Search for the cell housing the specified text and yield its (X, Y) center coordinate. 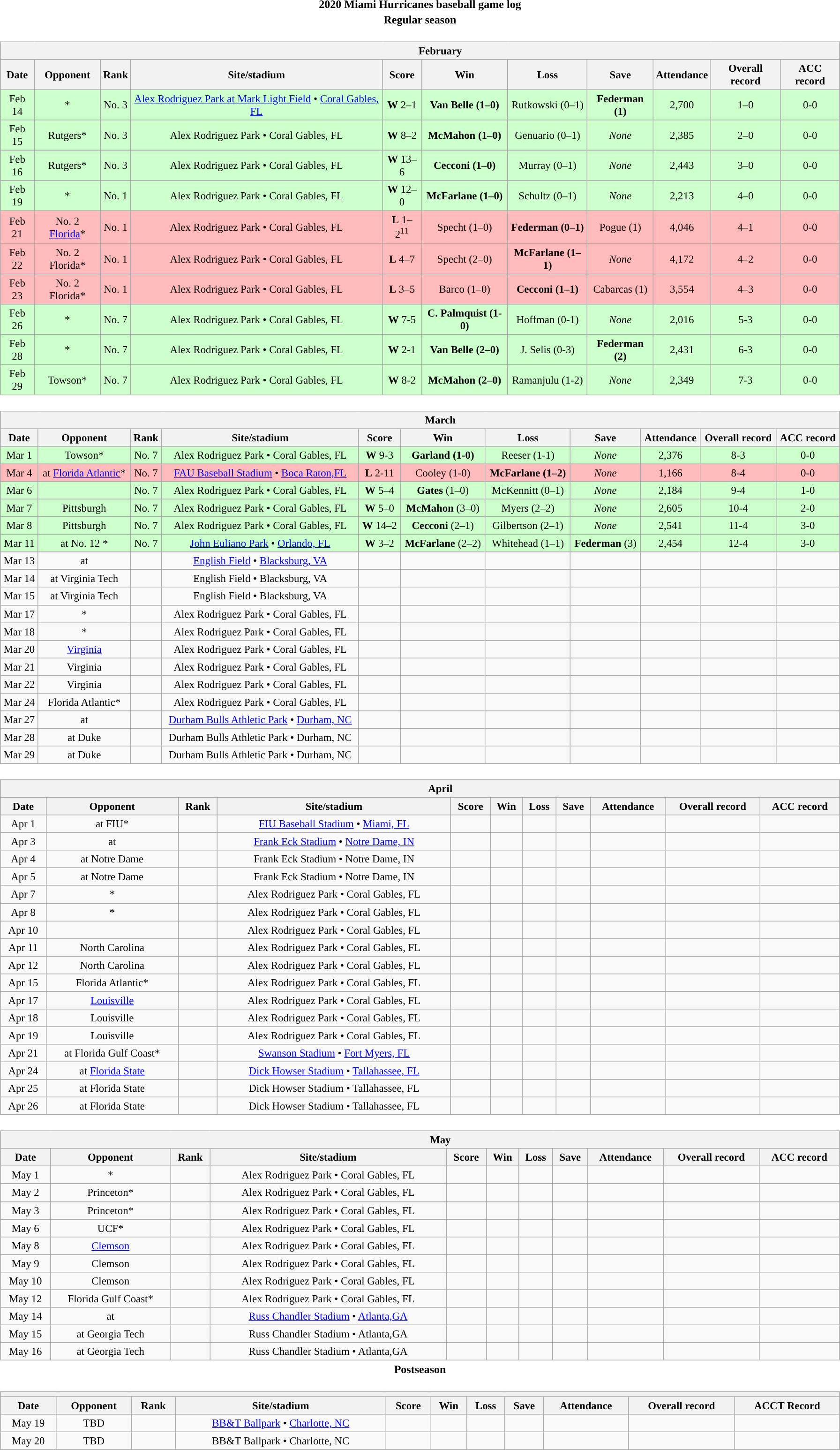
Federman (0–1) (547, 227)
May 15 (25, 1334)
Whitehead (1–1) (528, 544)
8-3 (738, 455)
W 7-5 (402, 319)
Apr 12 (23, 965)
11-4 (738, 526)
Specht (1–0) (465, 227)
Feb 29 (17, 380)
Mar 17 (20, 614)
May 14 (25, 1316)
1–0 (745, 105)
4–1 (745, 227)
February (420, 51)
Mar 20 (20, 649)
May 3 (25, 1210)
May 9 (25, 1263)
2,605 (670, 508)
Mar 11 (20, 544)
Murray (0–1) (547, 166)
Mar 28 (20, 737)
McMahon (3–0) (442, 508)
Apr 21 (23, 1053)
at Florida Atlantic* (84, 473)
4–2 (745, 259)
McFarlane (2–2) (442, 544)
W 2-1 (402, 350)
Alex Rodriguez Park at Mark Light Field • Coral Gables, FL (256, 105)
L 1–211 (402, 227)
Feb 19 (17, 196)
C. Palmquist (1-0) (465, 319)
Apr 10 (23, 930)
Feb 15 (17, 135)
2,184 (670, 491)
Mar 14 (20, 579)
W 5–0 (380, 508)
May 20 (29, 1441)
Mar 21 (20, 667)
W 13–6 (402, 166)
Federman (2) (621, 350)
Barco (1–0) (465, 289)
Apr 11 (23, 947)
McMahon (2–0) (465, 380)
at Florida Gulf Coast* (112, 1053)
Swanson Stadium • Fort Myers, FL (334, 1053)
1-0 (808, 491)
2,385 (682, 135)
Mar 13 (20, 561)
Van Belle (2–0) (465, 350)
10-4 (738, 508)
Feb 22 (17, 259)
at No. 12 * (84, 544)
Feb 23 (17, 289)
Mar 15 (20, 596)
UCF* (111, 1228)
Apr 17 (23, 1000)
Cecconi (2–1) (442, 526)
March (420, 420)
McFarlane (1–0) (465, 196)
Apr 8 (23, 912)
Mar 29 (20, 755)
L 3–5 (402, 289)
FAU Baseball Stadium • Boca Raton,FL (260, 473)
1,166 (670, 473)
Apr 7 (23, 894)
Mar 8 (20, 526)
Apr 26 (23, 1106)
Mar 24 (20, 702)
Gates (1–0) (442, 491)
Cecconi (1–1) (547, 289)
Apr 25 (23, 1088)
Feb 21 (17, 227)
Gilbertson (2–1) (528, 526)
W 9-3 (380, 455)
2,454 (670, 544)
W 8–2 (402, 135)
May 16 (25, 1352)
Feb 26 (17, 319)
Cooley (1-0) (442, 473)
Pogue (1) (621, 227)
Mar 6 (20, 491)
8-4 (738, 473)
W 14–2 (380, 526)
McFarlane (1–1) (547, 259)
Feb 28 (17, 350)
2,213 (682, 196)
Apr 4 (23, 859)
May 10 (25, 1281)
W 5–4 (380, 491)
L 4–7 (402, 259)
Rutkowski (0–1) (547, 105)
2-0 (808, 508)
John Euliano Park • Orlando, FL (260, 544)
2,376 (670, 455)
9-4 (738, 491)
3–0 (745, 166)
Van Belle (1–0) (465, 105)
May 12 (25, 1299)
Mar 22 (20, 684)
at FIU* (112, 824)
Cecconi (1–0) (465, 166)
ACCT Record (787, 1405)
5-3 (745, 319)
W 3–2 (380, 544)
May 2 (25, 1193)
Cabarcas (1) (621, 289)
Hoffman (0-1) (547, 319)
FIU Baseball Stadium • Miami, FL (334, 824)
Mar 27 (20, 720)
Myers (2–2) (528, 508)
W 12–0 (402, 196)
2–0 (745, 135)
Mar 7 (20, 508)
McMahon (1–0) (465, 135)
Florida Gulf Coast* (111, 1299)
Apr 18 (23, 1018)
3,554 (682, 289)
McKennitt (0–1) (528, 491)
4–3 (745, 289)
4,172 (682, 259)
2,431 (682, 350)
May (420, 1140)
Apr 5 (23, 877)
7-3 (745, 380)
12-4 (738, 544)
2,700 (682, 105)
2,349 (682, 380)
April (420, 789)
Genuario (0–1) (547, 135)
Federman (1) (621, 105)
Reeser (1-1) (528, 455)
May 6 (25, 1228)
Apr 24 (23, 1071)
McFarlane (1–2) (528, 473)
W 2–1 (402, 105)
Feb 14 (17, 105)
Federman (3) (606, 544)
Apr 15 (23, 982)
4–0 (745, 196)
Mar 18 (20, 632)
2,541 (670, 526)
May 8 (25, 1246)
2,443 (682, 166)
Feb 16 (17, 166)
Apr 19 (23, 1035)
Schultz (0–1) (547, 196)
Apr 3 (23, 842)
2,016 (682, 319)
May 1 (25, 1175)
L 2-11 (380, 473)
Mar 1 (20, 455)
6-3 (745, 350)
4,046 (682, 227)
J. Selis (0-3) (547, 350)
Specht (2–0) (465, 259)
Garland (1-0) (442, 455)
Apr 1 (23, 824)
May 19 (29, 1423)
Ramanjulu (1-2) (547, 380)
W 8-2 (402, 380)
Mar 4 (20, 473)
